Identify which cell holds the provided text, then report its (X, Y) central coordinate. 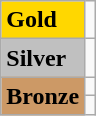
Gold (43, 20)
Bronze (43, 96)
Silver (43, 58)
